Pinpoint the cell where the given text exists, returning its (X, Y) midpoint coordinate. 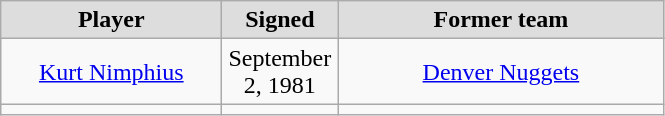
Denver Nuggets (501, 72)
September 2, 1981 (280, 72)
Player (112, 20)
Signed (280, 20)
Former team (501, 20)
Kurt Nimphius (112, 72)
